Return [X, Y] of the center of cell containing provided text 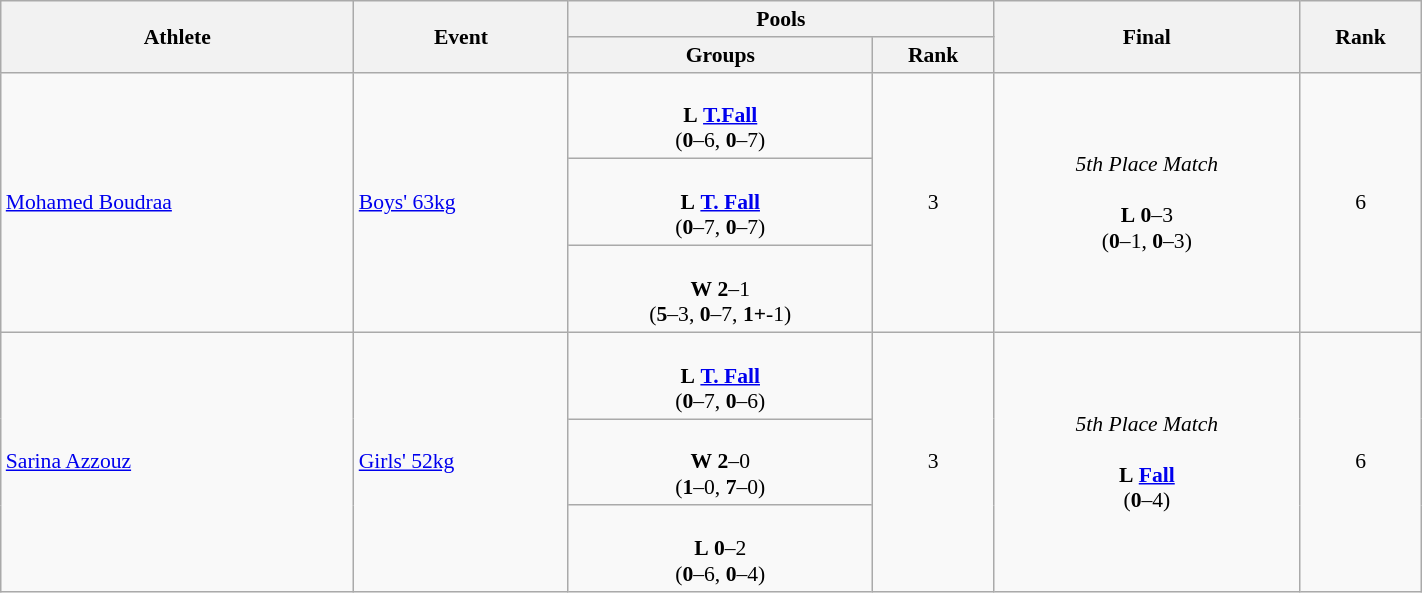
L T. Fall(0–7, 0–7) [720, 202]
Pools [781, 19]
Final [1147, 36]
5th Place MatchL Fall(0–4) [1147, 462]
Mohamed Boudraa [178, 202]
Boys' 63kg [461, 202]
Groups [720, 55]
Athlete [178, 36]
5th Place MatchL 0–3(0–1, 0–3) [1147, 202]
L T.Fall(0–6, 0–7) [720, 116]
Girls' 52kg [461, 462]
L T. Fall(0–7, 0–6) [720, 376]
Sarina Azzouz [178, 462]
W 2–1(5–3, 0–7, 1+-1) [720, 290]
L 0–2(0–6, 0–4) [720, 550]
W 2–0(1–0, 7–0) [720, 462]
Event [461, 36]
